Search for the cell housing the specified text and yield its (X, Y) center coordinate. 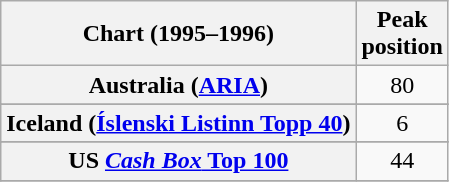
Australia (ARIA) (178, 85)
80 (402, 85)
6 (402, 123)
Iceland (Íslenski Listinn Topp 40) (178, 123)
US Cash Box Top 100 (178, 161)
Chart (1995–1996) (178, 34)
Peakposition (402, 34)
44 (402, 161)
